From the cell containing the given text, extract its center point as [x, y] coordinate. 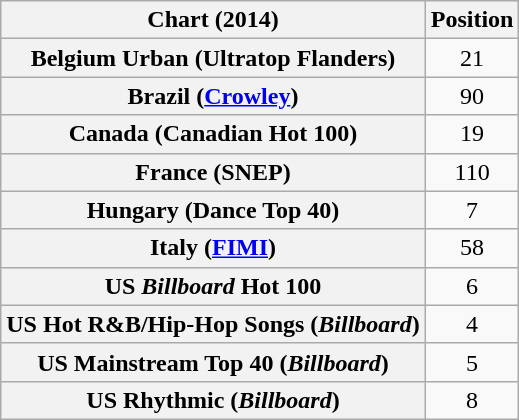
US Mainstream Top 40 (Billboard) [213, 362]
90 [472, 96]
5 [472, 362]
7 [472, 210]
8 [472, 400]
US Billboard Hot 100 [213, 286]
21 [472, 58]
19 [472, 134]
France (SNEP) [213, 172]
US Hot R&B/Hip-Hop Songs (Billboard) [213, 324]
4 [472, 324]
Canada (Canadian Hot 100) [213, 134]
Hungary (Dance Top 40) [213, 210]
Italy (FIMI) [213, 248]
58 [472, 248]
Position [472, 20]
Chart (2014) [213, 20]
Brazil (Crowley) [213, 96]
Belgium Urban (Ultratop Flanders) [213, 58]
6 [472, 286]
US Rhythmic (Billboard) [213, 400]
110 [472, 172]
